Return (x, y) of the center of cell containing provided text 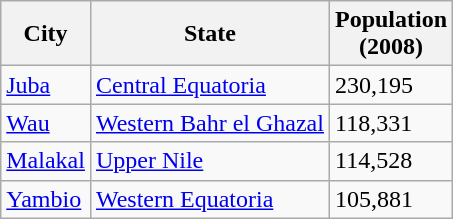
Juba (46, 85)
230,195 (390, 85)
Western Equatoria (210, 199)
State (210, 34)
Wau (46, 123)
Western Bahr el Ghazal (210, 123)
Central Equatoria (210, 85)
City (46, 34)
Yambio (46, 199)
Malakal (46, 161)
114,528 (390, 161)
Population(2008) (390, 34)
118,331 (390, 123)
Upper Nile (210, 161)
105,881 (390, 199)
